Return (x, y) of the center of cell containing provided text 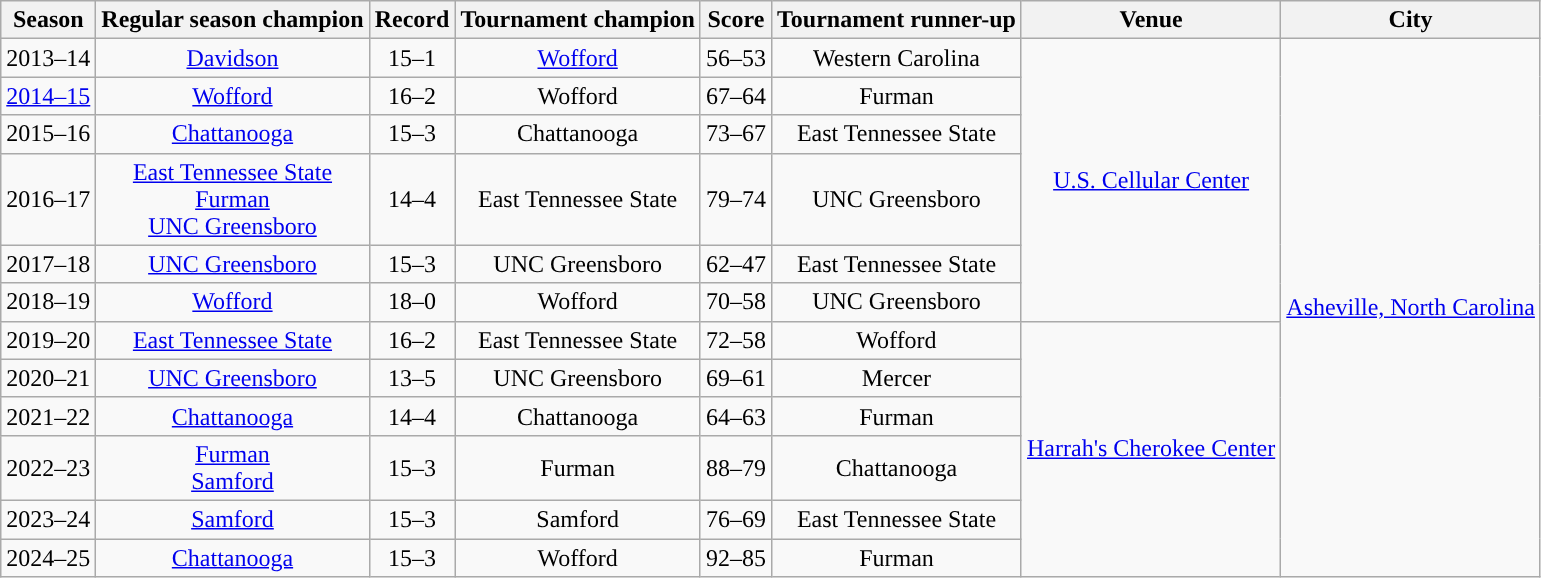
2013–14 (48, 58)
East Tennessee StateFurmanUNC Greensboro (232, 199)
Tournament runner-up (896, 20)
13–5 (412, 378)
88–79 (736, 468)
2023–24 (48, 519)
Western Carolina (896, 58)
Mercer (896, 378)
Tournament champion (578, 20)
Davidson (232, 58)
18–0 (412, 302)
72–58 (736, 340)
2020–21 (48, 378)
Season (48, 20)
2018–19 (48, 302)
69–61 (736, 378)
Asheville, North Carolina (1411, 308)
Score (736, 20)
Record (412, 20)
70–58 (736, 302)
67–64 (736, 96)
15–1 (412, 58)
2024–25 (48, 557)
64–63 (736, 416)
76–69 (736, 519)
56–53 (736, 58)
92–85 (736, 557)
2016–17 (48, 199)
2019–20 (48, 340)
Venue (1150, 20)
73–67 (736, 134)
FurmanSamford (232, 468)
62–47 (736, 264)
79–74 (736, 199)
2017–18 (48, 264)
Harrah's Cherokee Center (1150, 448)
U.S. Cellular Center (1150, 180)
2022–23 (48, 468)
2015–16 (48, 134)
City (1411, 20)
Regular season champion (232, 20)
2021–22 (48, 416)
2014–15 (48, 96)
